Pinpoint the cell where the given text exists, returning its [X, Y] midpoint coordinate. 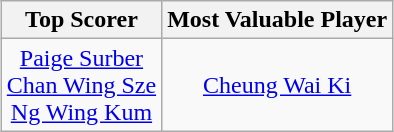
Paige Surber Chan Wing Sze Ng Wing Kum [81, 85]
Most Valuable Player [278, 20]
Top Scorer [81, 20]
Cheung Wai Ki [278, 85]
